For the text-containing cell, return its midpoint in (x, y) coordinate format. 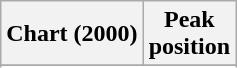
Chart (2000) (72, 34)
Peakposition (189, 34)
